Provide the [x, y] coordinate of the cell's center where the given text is located.  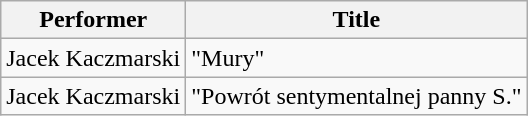
"Powrót sentymentalnej panny S." [356, 96]
Performer [94, 20]
Title [356, 20]
"Mury" [356, 58]
